Search for the cell housing the specified text and yield its [X, Y] center coordinate. 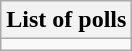
List of polls [66, 20]
